Output the [x, y] coordinate of the center of the cell containing the given text.  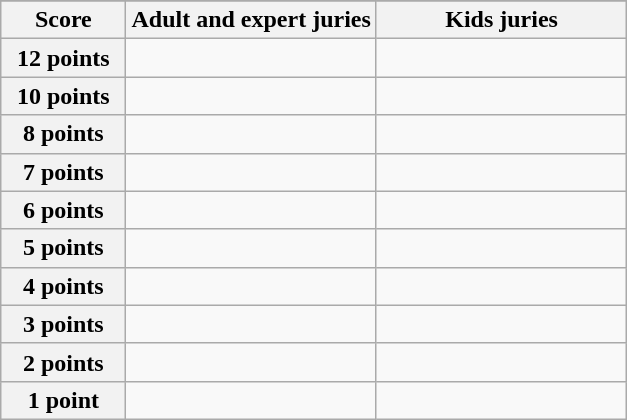
Adult and expert juries [251, 20]
7 points [64, 172]
10 points [64, 96]
2 points [64, 362]
Score [64, 20]
Kids juries [501, 20]
8 points [64, 134]
5 points [64, 248]
12 points [64, 58]
6 points [64, 210]
1 point [64, 400]
3 points [64, 324]
4 points [64, 286]
